Detect which cell encompasses the target text, then output its [X, Y] center coordinate. 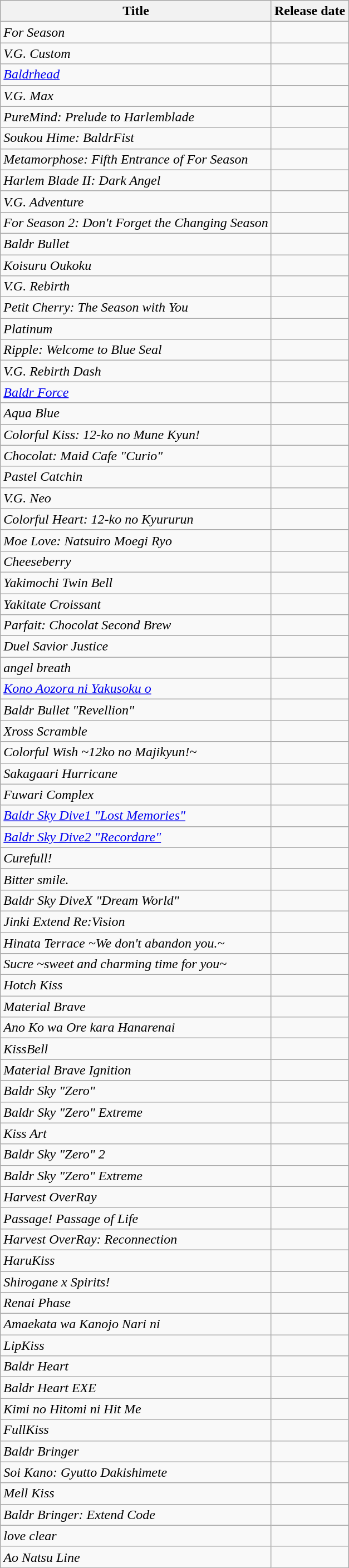
Chocolat: Maid Cafe "Curio" [136, 456]
Harvest OverRay [136, 1197]
Cheeseberry [136, 561]
Hinata Terrace ~We don't abandon you.~ [136, 943]
Kimi no Hitomi ni Hit Me [136, 1409]
Ano Ko wa Ore kara Hanarenai [136, 1028]
Baldr Bullet [136, 244]
Colorful Wish ~12ko no Majikyun!~ [136, 752]
Ao Natsu Line [136, 1557]
V.G. Neo [136, 498]
KissBell [136, 1049]
Petit Cherry: The Season with You [136, 308]
Koisuru Oukoku [136, 265]
HaruKiss [136, 1260]
Baldr Heart [136, 1367]
Hotch Kiss [136, 985]
FullKiss [136, 1430]
Amaekata wa Kanojo Nari ni [136, 1324]
Fuwari Complex [136, 795]
Baldr Sky "Zero" 2 [136, 1155]
Curefull! [136, 858]
Baldr Sky Dive1 "Lost Memories" [136, 816]
Passage! Passage of Life [136, 1218]
Aqua Blue [136, 413]
Ripple: Welcome to Blue Seal [136, 350]
Baldrhead [136, 75]
V.G. Rebirth [136, 287]
Yakimochi Twin Bell [136, 583]
V.G. Max [136, 96]
Title [136, 11]
Sakagaari Hurricane [136, 773]
LipKiss [136, 1345]
Xross Scramble [136, 731]
Kiss Art [136, 1133]
Yakitate Croissant [136, 604]
Harlem Blade II: Dark Angel [136, 180]
Mell Kiss [136, 1493]
Baldr Sky Dive2 "Recordare" [136, 837]
Shirogane x Spirits! [136, 1281]
Pastel Catchin [136, 477]
Metamorphose: Fifth Entrance of For Season [136, 159]
Baldr Bringer [136, 1451]
Baldr Bullet "Revellion" [136, 710]
Baldr Sky "Zero" [136, 1091]
Colorful Heart: 12-ko no Kyururun [136, 519]
Parfait: Chocolat Second Brew [136, 625]
Soukou Hime: BaldrFist [136, 138]
Duel Savior Justice [136, 647]
love clear [136, 1536]
Sucre ~sweet and charming time for you~ [136, 964]
For Season 2: Don't Forget the Changing Season [136, 223]
PureMind: Prelude to Harlemblade [136, 117]
Colorful Kiss: 12-ko no Mune Kyun! [136, 435]
Baldr Sky DiveX "Dream World" [136, 900]
Platinum [136, 329]
Bitter smile. [136, 879]
For Season [136, 32]
V.G. Rebirth Dash [136, 371]
Baldr Bringer: Extend Code [136, 1515]
Moe Love: Natsuiro Moegi Ryo [136, 540]
V.G. Adventure [136, 201]
Renai Phase [136, 1303]
V.G. Custom [136, 53]
Baldr Heart EXE [136, 1388]
Release date [309, 11]
Baldr Force [136, 392]
Material Brave [136, 1007]
Kono Aozora ni Yakusoku o [136, 689]
angel breath [136, 668]
Jinki Extend Re:Vision [136, 921]
Soi Kano: Gyutto Dakishimete [136, 1472]
Harvest OverRay: Reconnection [136, 1239]
Material Brave Ignition [136, 1070]
